Detect which cell encompasses the target text, then output its [x, y] center coordinate. 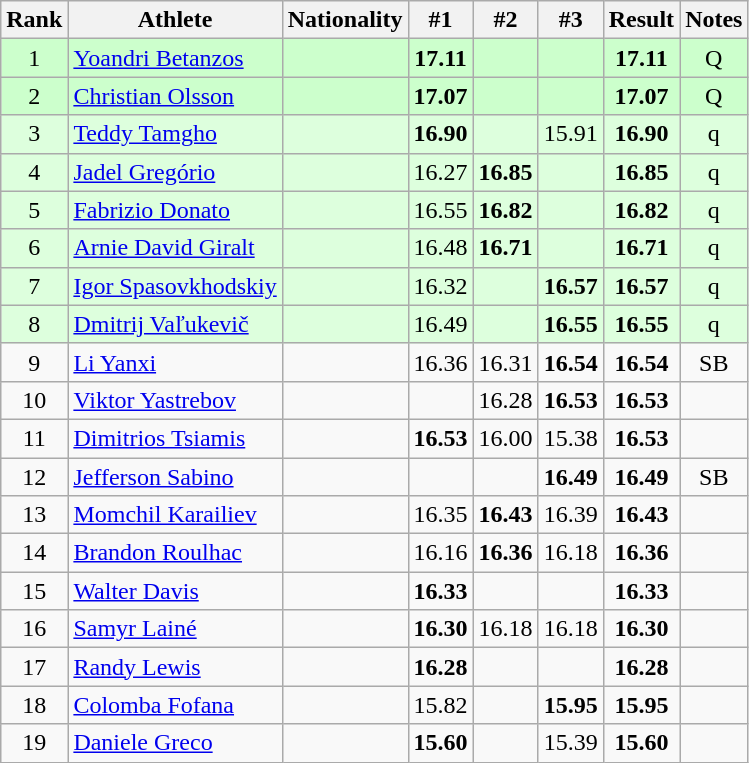
Notes [714, 20]
Colomba Fofana [175, 705]
Nationality [345, 20]
15.39 [570, 743]
10 [34, 400]
Rank [34, 20]
19 [34, 743]
5 [34, 210]
Jadel Gregório [175, 172]
Walter Davis [175, 591]
Result [641, 20]
14 [34, 553]
Dmitrij Vaľukevič [175, 324]
Momchil Karailiev [175, 515]
2 [34, 96]
Igor Spasovkhodskiy [175, 286]
Yoandri Betanzos [175, 58]
Samyr Lainé [175, 629]
#3 [570, 20]
16.31 [506, 362]
16.32 [440, 286]
16.35 [440, 515]
Dimitrios Tsiamis [175, 438]
Daniele Greco [175, 743]
11 [34, 438]
9 [34, 362]
6 [34, 248]
16.27 [440, 172]
17 [34, 667]
Teddy Tamgho [175, 134]
Viktor Yastrebov [175, 400]
3 [34, 134]
7 [34, 286]
4 [34, 172]
16.39 [570, 515]
#1 [440, 20]
12 [34, 477]
15.38 [570, 438]
8 [34, 324]
18 [34, 705]
16 [34, 629]
Jefferson Sabino [175, 477]
Athlete [175, 20]
Brandon Roulhac [175, 553]
Li Yanxi [175, 362]
Randy Lewis [175, 667]
16.48 [440, 248]
15.91 [570, 134]
15.82 [440, 705]
#2 [506, 20]
15 [34, 591]
13 [34, 515]
Fabrizio Donato [175, 210]
Arnie David Giralt [175, 248]
Christian Olsson [175, 96]
16.16 [440, 553]
1 [34, 58]
16.00 [506, 438]
